Extract the (X, Y) coordinate from the center of the cell holding the provided text.  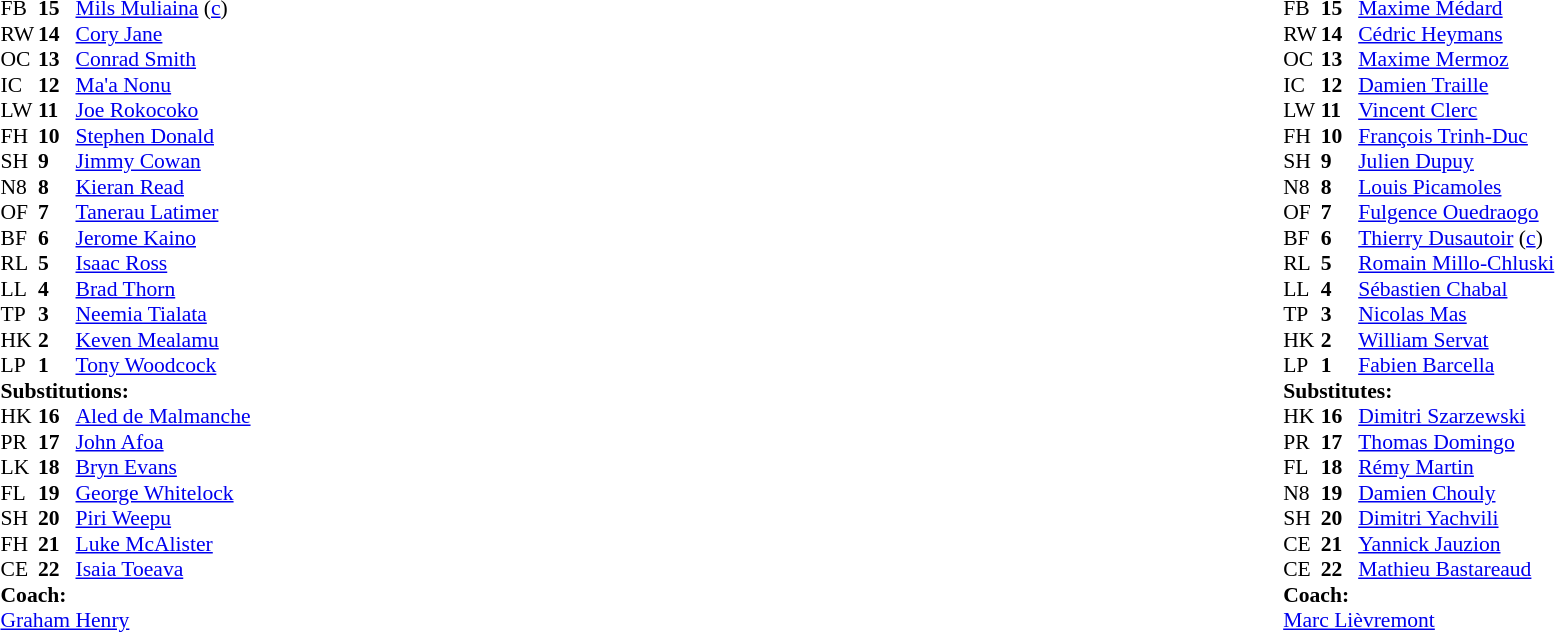
Vincent Clerc (1456, 111)
Fulgence Ouedraogo (1456, 213)
Tanerau Latimer (164, 213)
François Trinh-Duc (1456, 136)
Aled de Malmanche (164, 417)
Brad Thorn (164, 289)
Luke McAlister (164, 544)
LK (19, 467)
Stephen Donald (164, 136)
Substitutes: (1418, 391)
Ma'a Nonu (164, 85)
Yannick Jauzion (1456, 544)
Kieran Read (164, 187)
William Servat (1456, 340)
Thomas Domingo (1456, 442)
Piri Weepu (164, 519)
Joe Rokocoko (164, 111)
Rémy Martin (1456, 467)
Thierry Dusautoir (c) (1456, 238)
Nicolas Mas (1456, 315)
Tony Woodcock (164, 365)
Neemia Tialata (164, 315)
Romain Millo-Chluski (1456, 263)
Conrad Smith (164, 59)
Jimmy Cowan (164, 161)
Sébastien Chabal (1456, 289)
Fabien Barcella (1456, 365)
Louis Picamoles (1456, 187)
Keven Mealamu (164, 340)
Damien Chouly (1456, 493)
Bryn Evans (164, 467)
Substitutions: (125, 391)
Isaia Toeava (164, 569)
Dimitri Szarzewski (1456, 417)
Dimitri Yachvili (1456, 519)
Maxime Mermoz (1456, 59)
Julien Dupuy (1456, 161)
Damien Traille (1456, 85)
Isaac Ross (164, 263)
George Whitelock (164, 493)
Cory Jane (164, 34)
Cédric Heymans (1456, 34)
Mathieu Bastareaud (1456, 569)
John Afoa (164, 442)
Jerome Kaino (164, 238)
